Provide the [X, Y] coordinate of the cell's center where the given text is located.  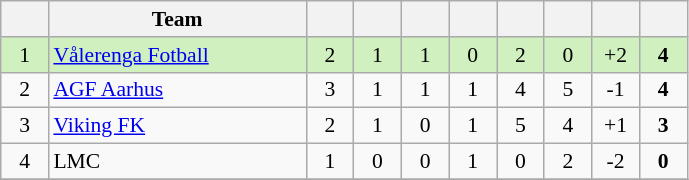
Vålerenga Fotball [177, 55]
+1 [616, 126]
Viking FK [177, 126]
-2 [616, 162]
AGF Aarhus [177, 90]
-1 [616, 90]
Team [177, 19]
LMC [177, 162]
+2 [616, 55]
